Provide the [x, y] coordinate of the cell's center where the given text is located.  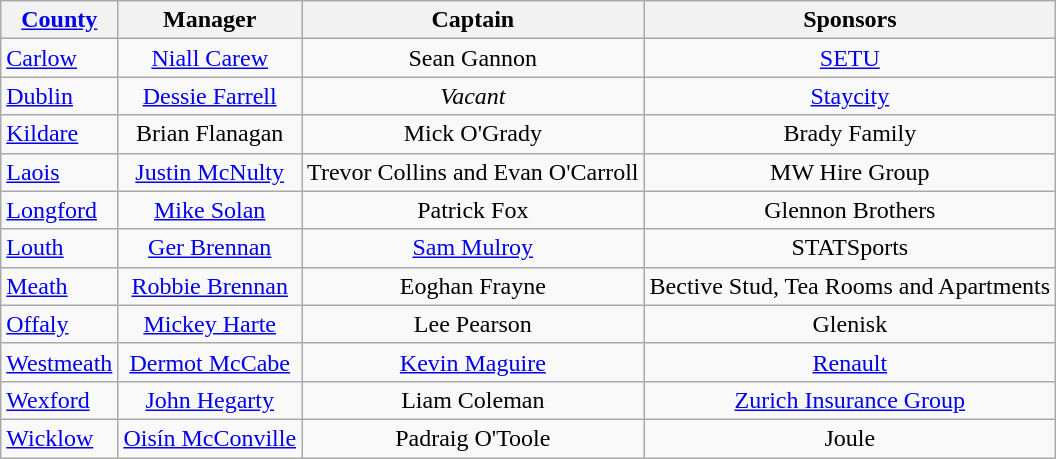
Justin McNulty [210, 172]
Brian Flanagan [210, 134]
Laois [60, 172]
Trevor Collins and Evan O'Carroll [473, 172]
Patrick Fox [473, 210]
Brady Family [850, 134]
Joule [850, 438]
Offaly [60, 324]
Kevin Maguire [473, 362]
Sean Gannon [473, 58]
MW Hire Group [850, 172]
Wexford [60, 400]
Mick O'Grady [473, 134]
Robbie Brennan [210, 286]
Dessie Farrell [210, 96]
Meath [60, 286]
Oisín McConville [210, 438]
Dublin [60, 96]
Kildare [60, 134]
Renault [850, 362]
Bective Stud, Tea Rooms and Apartments [850, 286]
John Hegarty [210, 400]
Glenisk [850, 324]
Carlow [60, 58]
Louth [60, 248]
Westmeath [60, 362]
Eoghan Frayne [473, 286]
Mickey Harte [210, 324]
Dermot McCabe [210, 362]
Sponsors [850, 20]
Captain [473, 20]
Vacant [473, 96]
SETU [850, 58]
Mike Solan [210, 210]
Longford [60, 210]
Wicklow [60, 438]
County [60, 20]
Manager [210, 20]
Glennon Brothers [850, 210]
Ger Brennan [210, 248]
Liam Coleman [473, 400]
Sam Mulroy [473, 248]
STATSports [850, 248]
Lee Pearson [473, 324]
Niall Carew [210, 58]
Padraig O'Toole [473, 438]
Staycity [850, 96]
Zurich Insurance Group [850, 400]
